Pinpoint the cell where the given text exists, returning its (X, Y) midpoint coordinate. 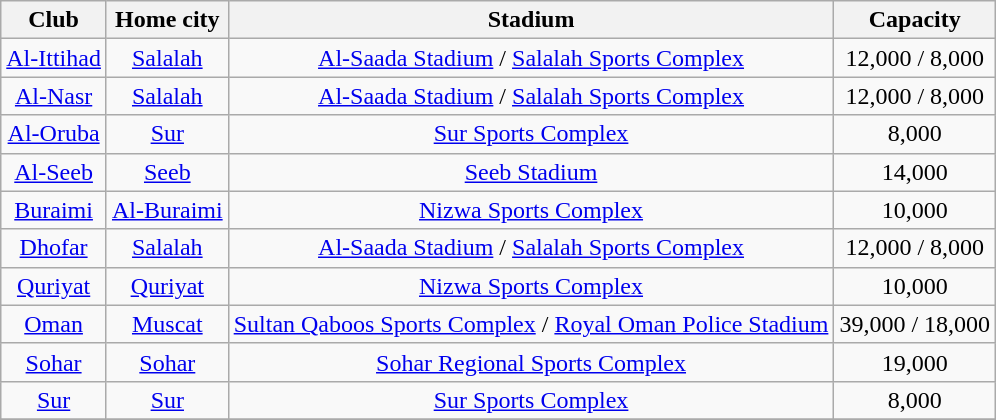
Muscat (167, 324)
Al-Oruba (54, 134)
Al-Ittihad (54, 58)
Capacity (915, 20)
Home city (167, 20)
Seeb (167, 172)
19,000 (915, 362)
Stadium (531, 20)
Dhofar (54, 248)
Club (54, 20)
Al-Buraimi (167, 210)
39,000 / 18,000 (915, 324)
Seeb Stadium (531, 172)
14,000 (915, 172)
Al-Nasr (54, 96)
Al-Seeb (54, 172)
Sultan Qaboos Sports Complex / Royal Oman Police Stadium (531, 324)
Sohar Regional Sports Complex (531, 362)
Buraimi (54, 210)
Oman (54, 324)
